Scan for the cell matching the given text and deliver its [X, Y] coordinate at center. 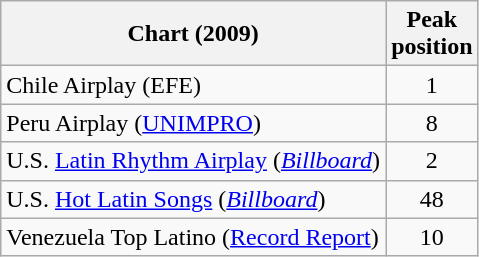
8 [432, 123]
48 [432, 199]
Peakposition [432, 34]
1 [432, 85]
2 [432, 161]
U.S. Latin Rhythm Airplay (Billboard) [194, 161]
U.S. Hot Latin Songs (Billboard) [194, 199]
Chart (2009) [194, 34]
Venezuela Top Latino (Record Report) [194, 237]
Peru Airplay (UNIMPRO) [194, 123]
10 [432, 237]
Chile Airplay (EFE) [194, 85]
